Locate the cell with the specified text and output its [X, Y] center coordinate. 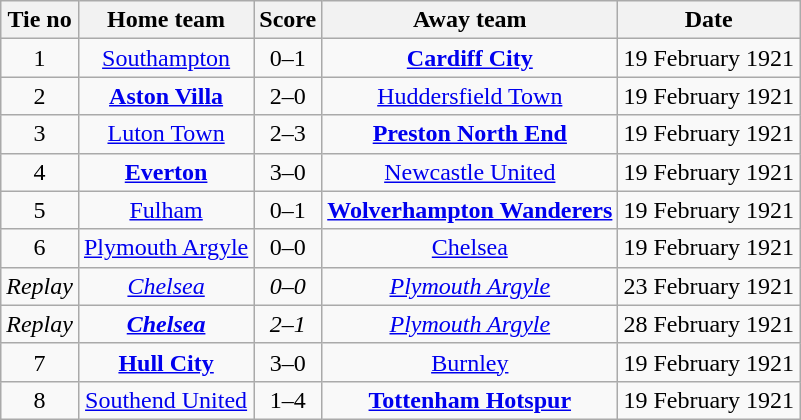
2 [40, 96]
2–3 [288, 134]
28 February 1921 [709, 324]
4 [40, 172]
Tottenham Hotspur [470, 400]
7 [40, 362]
Everton [166, 172]
Aston Villa [166, 96]
Preston North End [470, 134]
Wolverhampton Wanderers [470, 210]
Date [709, 20]
Burnley [470, 362]
Newcastle United [470, 172]
Hull City [166, 362]
6 [40, 248]
23 February 1921 [709, 286]
Tie no [40, 20]
2–0 [288, 96]
2–1 [288, 324]
Cardiff City [470, 58]
5 [40, 210]
1–4 [288, 400]
Home team [166, 20]
Luton Town [166, 134]
Huddersfield Town [470, 96]
1 [40, 58]
Score [288, 20]
Southend United [166, 400]
Fulham [166, 210]
8 [40, 400]
Away team [470, 20]
3 [40, 134]
Southampton [166, 58]
